For the text-containing cell, return its midpoint in [x, y] coordinate format. 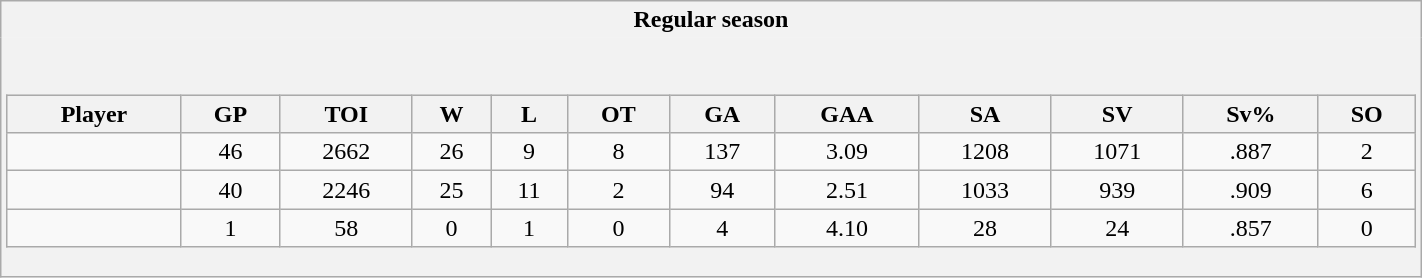
28 [985, 228]
SV [1117, 114]
Sv% [1250, 114]
137 [722, 152]
2246 [346, 190]
SA [985, 114]
40 [230, 190]
W [451, 114]
1033 [985, 190]
GAA [847, 114]
4 [722, 228]
Player [94, 114]
9 [529, 152]
25 [451, 190]
26 [451, 152]
3.09 [847, 152]
OT [618, 114]
.909 [1250, 190]
Regular season [711, 20]
4.10 [847, 228]
.887 [1250, 152]
8 [618, 152]
94 [722, 190]
SO [1366, 114]
GA [722, 114]
58 [346, 228]
1208 [985, 152]
.857 [1250, 228]
1071 [1117, 152]
939 [1117, 190]
46 [230, 152]
11 [529, 190]
24 [1117, 228]
GP [230, 114]
2.51 [847, 190]
6 [1366, 190]
TOI [346, 114]
L [529, 114]
2662 [346, 152]
